Locate the cell with the specified text and output its (x, y) center coordinate. 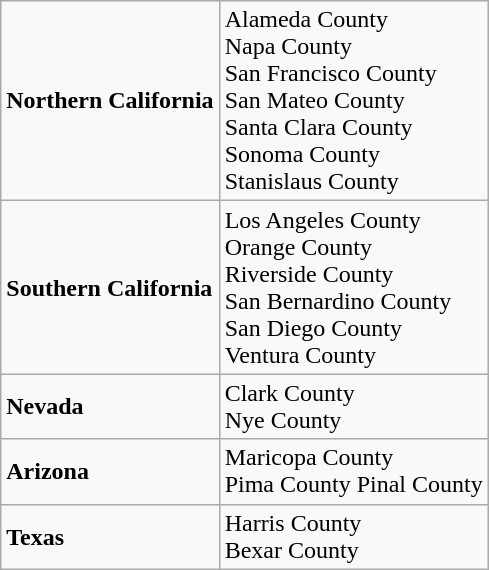
Los Angeles CountyOrange CountyRiverside CountySan Bernardino CountySan Diego CountyVentura County (354, 288)
Southern California (110, 288)
Alameda CountyNapa CountySan Francisco CountySan Mateo CountySanta Clara CountySonoma CountyStanislaus County (354, 101)
Maricopa CountyPima County Pinal County (354, 472)
Arizona (110, 472)
Nevada (110, 406)
Northern California (110, 101)
Clark CountyNye County (354, 406)
Harris CountyBexar County (354, 536)
Texas (110, 536)
